From the cell containing the given text, extract its center point as [x, y] coordinate. 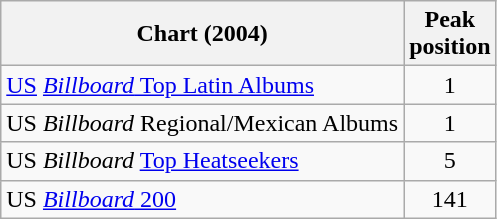
US Billboard Regional/Mexican Albums [202, 123]
Peakposition [450, 34]
Chart (2004) [202, 34]
5 [450, 161]
US Billboard Top Heatseekers [202, 161]
US Billboard 200 [202, 199]
US Billboard Top Latin Albums [202, 85]
141 [450, 199]
